For the text-containing cell, return its midpoint in (x, y) coordinate format. 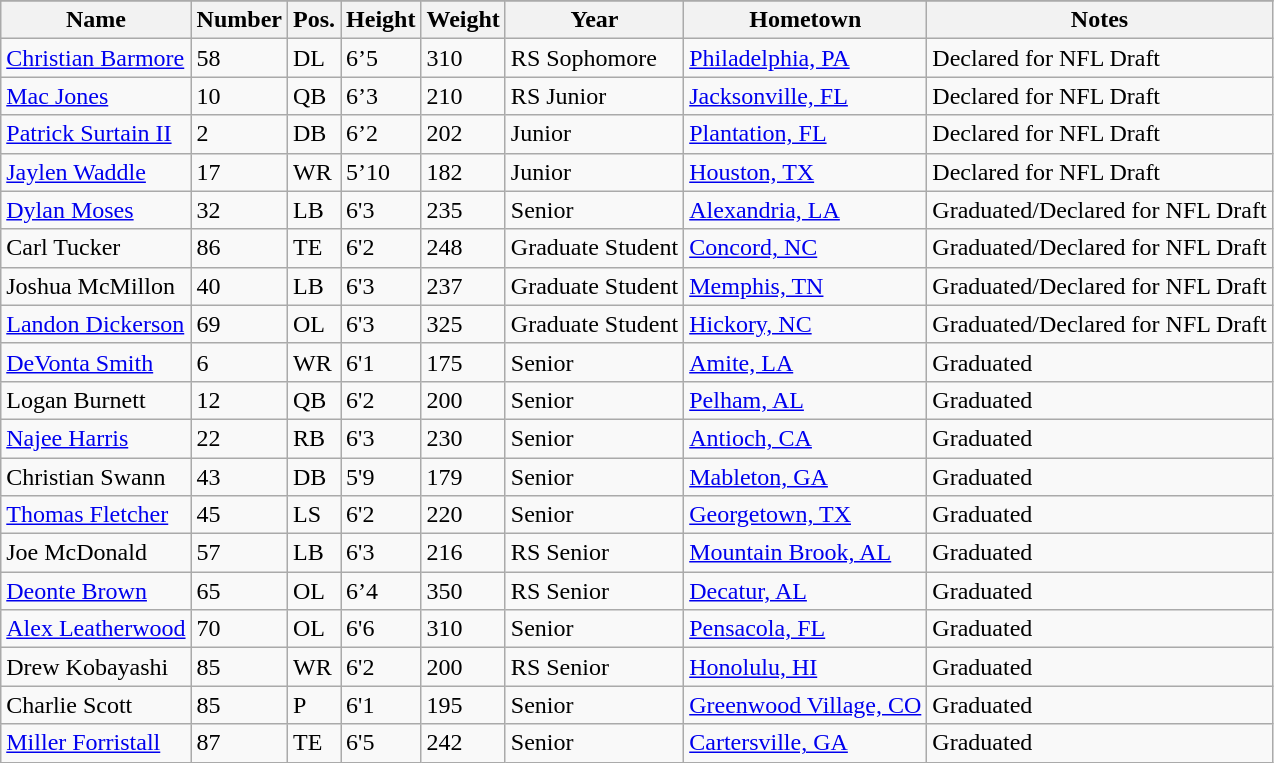
Plantation, FL (806, 134)
235 (463, 210)
5’10 (381, 172)
Concord, NC (806, 248)
Year (594, 20)
242 (463, 743)
Drew Kobayashi (96, 667)
32 (239, 210)
Pos. (314, 20)
Georgetown, TX (806, 515)
Amite, LA (806, 362)
Joshua McMillon (96, 286)
6’3 (381, 96)
Alexandria, LA (806, 210)
182 (463, 172)
Logan Burnett (96, 400)
Dylan Moses (96, 210)
17 (239, 172)
Notes (1100, 20)
Miller Forristall (96, 743)
230 (463, 438)
P (314, 705)
220 (463, 515)
Honolulu, HI (806, 667)
Pensacola, FL (806, 629)
69 (239, 324)
6’4 (381, 591)
6 (239, 362)
40 (239, 286)
45 (239, 515)
175 (463, 362)
Thomas Fletcher (96, 515)
6'5 (381, 743)
216 (463, 553)
43 (239, 477)
Number (239, 20)
Name (96, 20)
Philadelphia, PA (806, 58)
Houston, TX (806, 172)
Jaylen Waddle (96, 172)
Christian Barmore (96, 58)
210 (463, 96)
2 (239, 134)
Carl Tucker (96, 248)
Height (381, 20)
RB (314, 438)
6’5 (381, 58)
Hometown (806, 20)
57 (239, 553)
DL (314, 58)
179 (463, 477)
350 (463, 591)
248 (463, 248)
202 (463, 134)
6'6 (381, 629)
195 (463, 705)
237 (463, 286)
Deonte Brown (96, 591)
Charlie Scott (96, 705)
6’2 (381, 134)
Patrick Surtain II (96, 134)
5'9 (381, 477)
12 (239, 400)
Mac Jones (96, 96)
DeVonta Smith (96, 362)
10 (239, 96)
70 (239, 629)
Mableton, GA (806, 477)
Greenwood Village, CO (806, 705)
RS Sophomore (594, 58)
Hickory, NC (806, 324)
22 (239, 438)
87 (239, 743)
Joe McDonald (96, 553)
Pelham, AL (806, 400)
RS Junior (594, 96)
86 (239, 248)
325 (463, 324)
Mountain Brook, AL (806, 553)
65 (239, 591)
Memphis, TN (806, 286)
Najee Harris (96, 438)
LS (314, 515)
Antioch, CA (806, 438)
Weight (463, 20)
58 (239, 58)
Christian Swann (96, 477)
Jacksonville, FL (806, 96)
Cartersville, GA (806, 743)
Landon Dickerson (96, 324)
Decatur, AL (806, 591)
Alex Leatherwood (96, 629)
